Detect which cell encompasses the target text, then output its (X, Y) center coordinate. 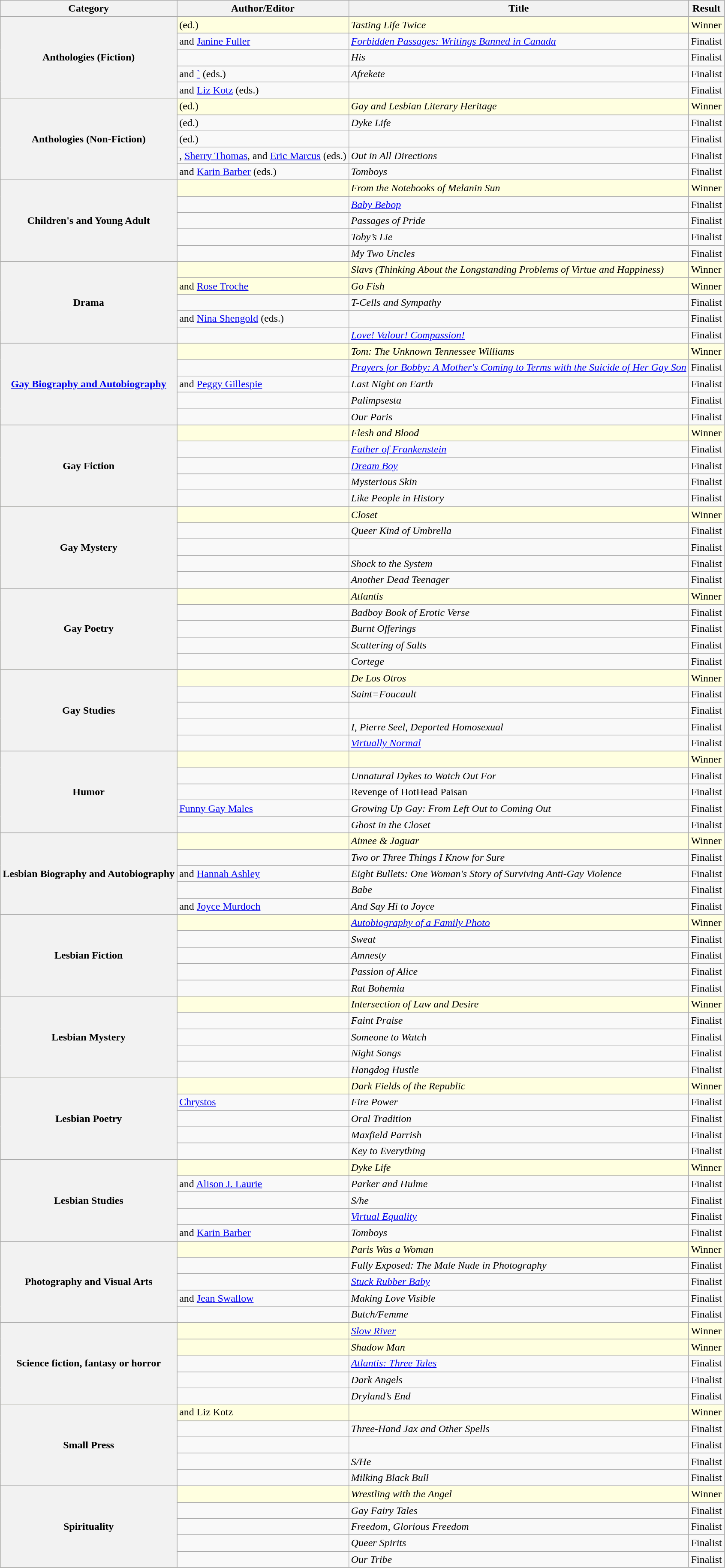
Eight Bullets: One Woman's Story of Surviving Anti-Gay Violence (519, 874)
Scattering of Salts (519, 645)
Our Tribe (519, 1559)
Chrystos (263, 1102)
and Liz Kotz (eds.) (263, 90)
Queer Spirits (519, 1543)
Anthologies (Non-Fiction) (89, 139)
Slavs (Thinking About the Longstanding Problems of Virtue and Happiness) (519, 270)
Rat Bohemia (519, 988)
Tom: The Unknown Tennessee Williams (519, 351)
and Joyce Murdoch (263, 906)
Fire Power (519, 1102)
Love! Valour! Compassion! (519, 335)
Growing Up Gay: From Left Out to Coming Out (519, 808)
Two or Three Things I Know for Sure (519, 857)
Science fiction, fantasy or horror (89, 1363)
Prayers for Bobby: A Mother's Coming to Terms with the Suicide of Her Gay Son (519, 368)
Dark Fields of the Republic (519, 1086)
Intersection of Law and Desire (519, 1004)
Out in All Directions (519, 155)
Last Night on Earth (519, 384)
and Karin Barber (eds.) (263, 172)
Virtual Equality (519, 1216)
and Rose Troche (263, 286)
T-Cells and Sympathy (519, 302)
and Hannah Ashley (263, 874)
Anthologies (Fiction) (89, 57)
And Say Hi to Joyce (519, 906)
Humor (89, 792)
Autobiography of a Family Photo (519, 923)
Shadow Man (519, 1347)
Freedom, Glorious Freedom (519, 1527)
Small Press (89, 1445)
Gay Fiction (89, 465)
and Janine Fuller (263, 41)
Drama (89, 302)
Baby Bebop (519, 205)
Milking Black Bull (519, 1478)
Burnt Offerings (519, 629)
Result (707, 9)
Photography and Visual Arts (89, 1282)
Queer Kind of Umbrella (519, 531)
, Sherry Thomas, and Eric Marcus (eds.) (263, 155)
Children's and Young Adult (89, 220)
Faint Praise (519, 1021)
Revenge of HotHead Paisan (519, 792)
S/He (519, 1461)
Paris Was a Woman (519, 1249)
Slow River (519, 1331)
Badboy Book of Erotic Verse (519, 612)
Our Paris (519, 416)
Father of Frankenstein (519, 449)
Someone to Watch (519, 1037)
Gay Fairy Tales (519, 1510)
Mysterious Skin (519, 482)
Afrekete (519, 74)
Lesbian Poetry (89, 1119)
Author/Editor (263, 9)
Toby’s Lie (519, 237)
Amnesty (519, 955)
Shock to the System (519, 564)
Atlantis: Three Tales (519, 1363)
Night Songs (519, 1053)
Lesbian Studies (89, 1200)
and Karin Barber (263, 1233)
Key to Everything (519, 1151)
I, Pierre Seel, Deported Homosexual (519, 727)
Hangdog Hustle (519, 1070)
Go Fish (519, 286)
S/he (519, 1200)
Atlantis (519, 596)
Maxfield Parrish (519, 1135)
His (519, 57)
Passages of Pride (519, 221)
Stuck Rubber Baby (519, 1282)
Gay Mystery (89, 547)
Unnatural Dykes to Watch Out For (519, 776)
Closet (519, 515)
Category (89, 9)
Fully Exposed: The Male Nude in Photography (519, 1266)
Lesbian Mystery (89, 1037)
Dream Boy (519, 465)
My Two Uncles (519, 253)
Ghost in the Closet (519, 825)
Passion of Alice (519, 971)
Funny Gay Males (263, 808)
Butch/Femme (519, 1315)
Virtually Normal (519, 743)
and Peggy Gillespie (263, 384)
and Liz Kotz (263, 1412)
Gay Poetry (89, 629)
and Jean Swallow (263, 1298)
Cortege (519, 661)
Dryland’s End (519, 1396)
Forbidden Passages: Writings Banned in Canada (519, 41)
Spirituality (89, 1526)
Tasting Life Twice (519, 25)
Dark Angels (519, 1380)
and ` (eds.) (263, 74)
Gay Biography and Autobiography (89, 384)
Saint=Foucault (519, 694)
De Los Otros (519, 678)
Oral Tradition (519, 1119)
Making Love Visible (519, 1298)
Three-Hand Jax and Other Spells (519, 1429)
Gay and Lesbian Literary Heritage (519, 106)
and Alison J. Laurie (263, 1184)
Like People in History (519, 498)
Lesbian Fiction (89, 955)
Gay Studies (89, 710)
Another Dead Teenager (519, 580)
Aimee & Jaguar (519, 841)
Title (519, 9)
Babe (519, 890)
From the Notebooks of Melanin Sun (519, 188)
Sweat (519, 939)
Parker and Hulme (519, 1184)
Flesh and Blood (519, 433)
Wrestling with the Angel (519, 1494)
and Nina Shengold (eds.) (263, 319)
Lesbian Biography and Autobiography (89, 874)
Palimpsesta (519, 400)
